Detect which cell encompasses the target text, then output its (x, y) center coordinate. 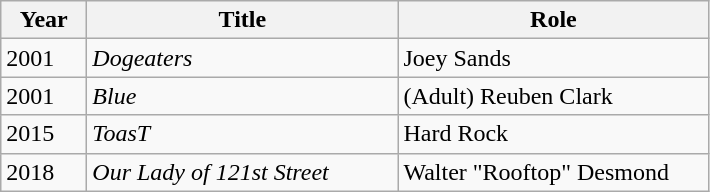
Blue (242, 96)
Our Lady of 121st Street (242, 172)
ToasT (242, 134)
Joey Sands (554, 58)
2018 (44, 172)
Hard Rock (554, 134)
Dogeaters (242, 58)
(Adult) Reuben Clark (554, 96)
Year (44, 20)
Walter "Rooftop" Desmond (554, 172)
Role (554, 20)
Title (242, 20)
2015 (44, 134)
